Pinpoint the cell where the given text exists, returning its [X, Y] midpoint coordinate. 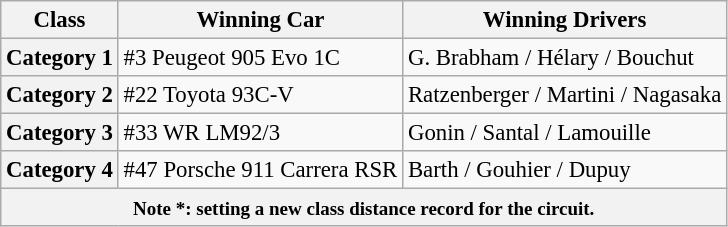
#47 Porsche 911 Carrera RSR [260, 170]
#22 Toyota 93C-V [260, 95]
#33 WR LM92/3 [260, 133]
#3 Peugeot 905 Evo 1C [260, 58]
Gonin / Santal / Lamouille [565, 133]
Category 2 [60, 95]
Winning Drivers [565, 20]
Class [60, 20]
Barth / Gouhier / Dupuy [565, 170]
Winning Car [260, 20]
Category 1 [60, 58]
Ratzenberger / Martini / Nagasaka [565, 95]
Category 3 [60, 133]
G. Brabham / Hélary / Bouchut [565, 58]
Note *: setting a new class distance record for the circuit. [364, 208]
Category 4 [60, 170]
